Search for the cell housing the specified text and yield its [x, y] center coordinate. 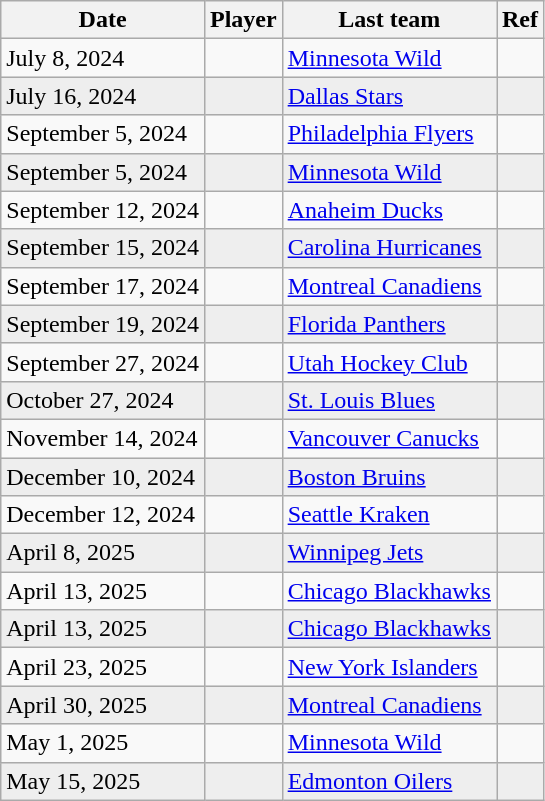
May 1, 2025 [103, 743]
Ref [520, 20]
New York Islanders [389, 667]
May 15, 2025 [103, 781]
July 16, 2024 [103, 96]
St. Louis Blues [389, 400]
Dallas Stars [389, 96]
September 12, 2024 [103, 210]
September 27, 2024 [103, 362]
Date [103, 20]
September 19, 2024 [103, 324]
Carolina Hurricanes [389, 248]
Player [243, 20]
September 15, 2024 [103, 248]
November 14, 2024 [103, 438]
Utah Hockey Club [389, 362]
December 10, 2024 [103, 477]
Winnipeg Jets [389, 553]
Florida Panthers [389, 324]
Anaheim Ducks [389, 210]
September 17, 2024 [103, 286]
Vancouver Canucks [389, 438]
Edmonton Oilers [389, 781]
Boston Bruins [389, 477]
December 12, 2024 [103, 515]
Last team [389, 20]
Seattle Kraken [389, 515]
July 8, 2024 [103, 58]
April 23, 2025 [103, 667]
Philadelphia Flyers [389, 134]
October 27, 2024 [103, 400]
April 8, 2025 [103, 553]
April 30, 2025 [103, 705]
